Return the (x, y) coordinate for the center point of the cell that contains the specified text.  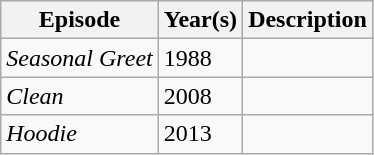
1988 (200, 58)
Hoodie (80, 134)
Seasonal Greet (80, 58)
Clean (80, 96)
Episode (80, 20)
Year(s) (200, 20)
2008 (200, 96)
Description (308, 20)
2013 (200, 134)
